Locate the cell with the specified text and output its (X, Y) center coordinate. 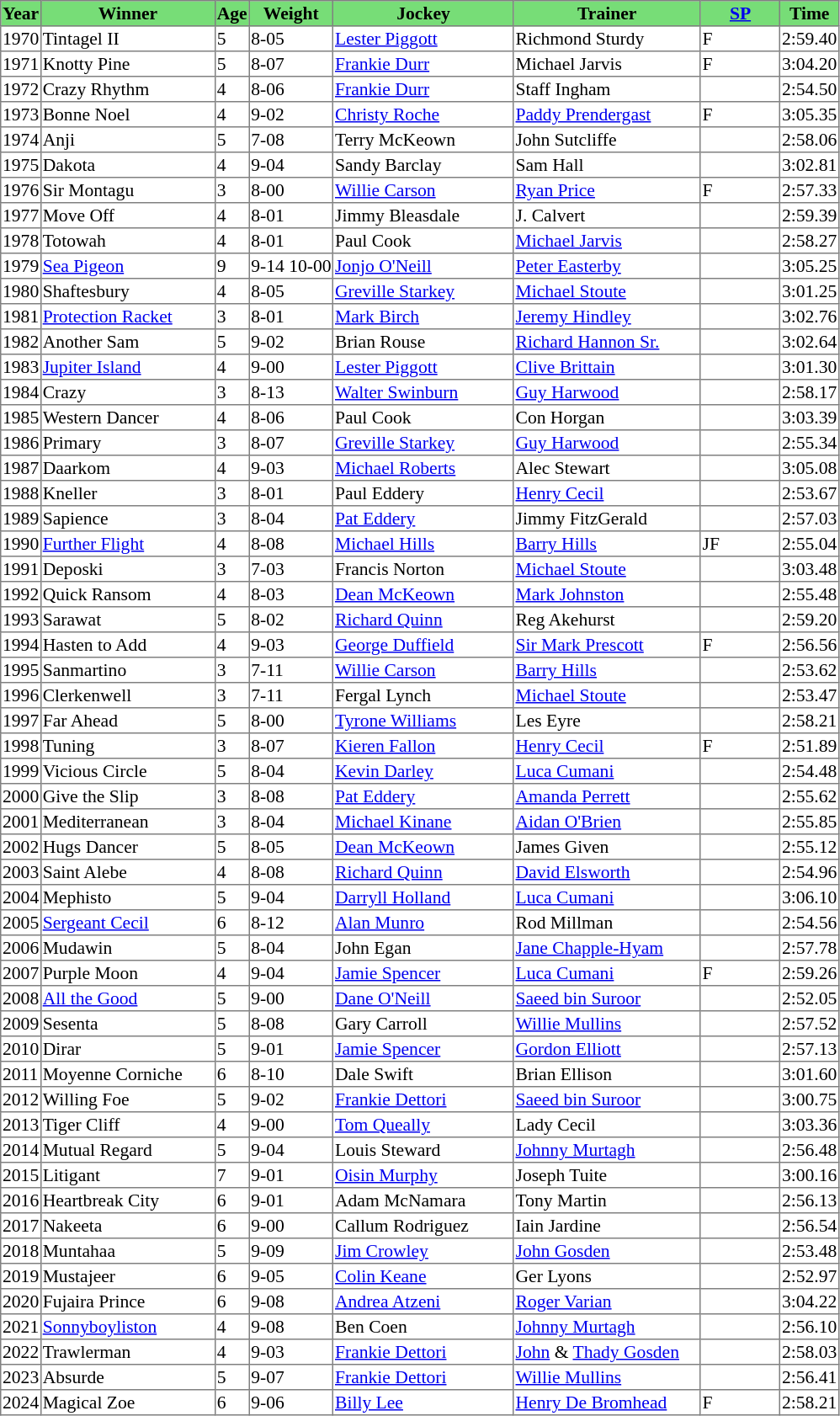
JF (740, 544)
Mark Birch (423, 317)
Knotty Pine (128, 64)
Tom Queally (423, 1125)
1990 (21, 544)
2:53.48 (810, 1251)
Fujaira Prince (128, 1302)
9-14 10-00 (291, 266)
Kevin Darley (423, 771)
2:56.13 (810, 1200)
3:05.35 (810, 114)
3:02.81 (810, 165)
2:55.62 (810, 796)
3:00.75 (810, 1099)
2:54.48 (810, 771)
Ryan Price (607, 190)
Ben Coen (423, 1327)
1989 (21, 519)
8-13 (291, 392)
2:53.62 (810, 670)
2017 (21, 1226)
2:59.20 (810, 620)
Brian Ellison (607, 1074)
Bonne Noel (128, 114)
Dakota (128, 165)
Francis Norton (423, 569)
Nakeeta (128, 1226)
1975 (21, 165)
2007 (21, 973)
Fergal Lynch (423, 695)
2004 (21, 897)
2:55.34 (810, 443)
1972 (21, 89)
Quick Ransom (128, 594)
1977 (21, 216)
1993 (21, 620)
2:55.85 (810, 822)
Litigant (128, 1175)
Purple Moon (128, 973)
7 (231, 1175)
Rod Millman (607, 923)
Gary Carroll (423, 1024)
Peter Easterby (607, 266)
Mudawin (128, 948)
Time (810, 13)
Louis Steward (423, 1150)
9-09 (291, 1251)
Sanmartino (128, 670)
Amanda Perrett (607, 796)
2:58.27 (810, 241)
Con Horgan (607, 418)
John Gosden (607, 1251)
Dirar (128, 1049)
SP (740, 13)
James Given (607, 847)
3:01.30 (810, 367)
Jonjo O'Neill (423, 266)
Staff Ingham (607, 89)
2000 (21, 796)
8-12 (291, 923)
Sarawat (128, 620)
2:54.56 (810, 923)
Mutual Regard (128, 1150)
Gordon Elliott (607, 1049)
Clerkenwell (128, 695)
2:57.13 (810, 1049)
Jimmy FitzGerald (607, 519)
1988 (21, 493)
Sandy Barclay (423, 165)
1991 (21, 569)
2:57.03 (810, 519)
1984 (21, 392)
8-03 (291, 594)
3:03.39 (810, 418)
2:55.12 (810, 847)
2:56.10 (810, 1327)
3:05.08 (810, 468)
Walter Swinburn (423, 392)
Protection Racket (128, 317)
1973 (21, 114)
Willing Foe (128, 1099)
2:59.26 (810, 973)
Heartbreak City (128, 1200)
2:56.48 (810, 1150)
Jockey (423, 13)
1987 (21, 468)
Jimmy Bleasdale (423, 216)
Terry McKeown (423, 140)
Henry De Bromhead (607, 1403)
3:00.16 (810, 1175)
2:58.03 (810, 1352)
2:58.17 (810, 392)
Billy Lee (423, 1403)
1981 (21, 317)
2:58.06 (810, 140)
Christy Roche (423, 114)
2021 (21, 1327)
7-03 (291, 569)
1992 (21, 594)
George Duffield (423, 645)
1980 (21, 291)
9-05 (291, 1276)
Mustajeer (128, 1276)
2020 (21, 1302)
Magical Zoe (128, 1403)
Mark Johnston (607, 594)
1995 (21, 670)
1982 (21, 342)
2:55.48 (810, 594)
Alan Munro (423, 923)
Sonnyboyliston (128, 1327)
Michael Kinane (423, 822)
Jim Crowley (423, 1251)
Clive Brittain (607, 367)
Further Flight (128, 544)
2008 (21, 998)
Darryll Holland (423, 897)
Primary (128, 443)
Sesenta (128, 1024)
Paul Eddery (423, 493)
3:04.20 (810, 64)
2022 (21, 1352)
2:57.33 (810, 190)
Brian Rouse (423, 342)
3:02.64 (810, 342)
Crazy Rhythm (128, 89)
Winner (128, 13)
Reg Akehurst (607, 620)
Aidan O'Brien (607, 822)
1996 (21, 695)
1998 (21, 746)
Another Sam (128, 342)
Daarkom (128, 468)
1979 (21, 266)
2:54.50 (810, 89)
Vicious Circle (128, 771)
Tiger Cliff (128, 1125)
2005 (21, 923)
Totowah (128, 241)
1985 (21, 418)
Move Off (128, 216)
Michael Hills (423, 544)
Sea Pigeon (128, 266)
Oisin Murphy (423, 1175)
1986 (21, 443)
David Elsworth (607, 872)
2002 (21, 847)
Sapience (128, 519)
2003 (21, 872)
2:57.52 (810, 1024)
2010 (21, 1049)
Sergeant Cecil (128, 923)
Year (21, 13)
Tintagel II (128, 39)
2015 (21, 1175)
2:56.56 (810, 645)
Crazy (128, 392)
Les Eyre (607, 721)
Richmond Sturdy (607, 39)
3:06.10 (810, 897)
2:54.96 (810, 872)
2019 (21, 1276)
2024 (21, 1403)
Sir Montagu (128, 190)
1976 (21, 190)
Roger Varian (607, 1302)
Mediterranean (128, 822)
2:59.40 (810, 39)
Jane Chapple-Hyam (607, 948)
2013 (21, 1125)
Kieren Fallon (423, 746)
9-06 (291, 1403)
2018 (21, 1251)
Alec Stewart (607, 468)
Far Ahead (128, 721)
3:03.36 (810, 1125)
2001 (21, 822)
Trainer (607, 13)
Dale Swift (423, 1074)
Weight (291, 13)
2:57.78 (810, 948)
1970 (21, 39)
1978 (21, 241)
Ger Lyons (607, 1276)
Jeremy Hindley (607, 317)
3:04.22 (810, 1302)
Adam McNamara (423, 1200)
2:52.97 (810, 1276)
1997 (21, 721)
Colin Keane (423, 1276)
Moyenne Corniche (128, 1074)
Saint Alebe (128, 872)
Joseph Tuite (607, 1175)
1994 (21, 645)
Trawlerman (128, 1352)
2011 (21, 1074)
2:51.89 (810, 746)
2006 (21, 948)
Deposki (128, 569)
1983 (21, 367)
2:53.67 (810, 493)
9 (231, 266)
3:05.25 (810, 266)
Kneller (128, 493)
Lady Cecil (607, 1125)
Tuning (128, 746)
2:52.05 (810, 998)
Shaftesbury (128, 291)
John & Thady Gosden (607, 1352)
Age (231, 13)
Andrea Atzeni (423, 1302)
Dane O'Neill (423, 998)
Western Dancer (128, 418)
2016 (21, 1200)
1971 (21, 64)
Muntahaa (128, 1251)
John Sutcliffe (607, 140)
J. Calvert (607, 216)
Tyrone Williams (423, 721)
8-02 (291, 620)
2012 (21, 1099)
2:53.47 (810, 695)
John Egan (423, 948)
7-08 (291, 140)
2014 (21, 1150)
Callum Rodriguez (423, 1226)
3:03.48 (810, 569)
Michael Roberts (423, 468)
1999 (21, 771)
2:59.39 (810, 216)
Absurde (128, 1377)
3:02.76 (810, 317)
Hasten to Add (128, 645)
3:01.60 (810, 1074)
Sam Hall (607, 165)
2:56.41 (810, 1377)
2:56.54 (810, 1226)
2009 (21, 1024)
Paddy Prendergast (607, 114)
Richard Hannon Sr. (607, 342)
Mephisto (128, 897)
8-10 (291, 1074)
Anji (128, 140)
9-07 (291, 1377)
2023 (21, 1377)
Hugs Dancer (128, 847)
1974 (21, 140)
2:55.04 (810, 544)
Iain Jardine (607, 1226)
Give the Slip (128, 796)
3:01.25 (810, 291)
All the Good (128, 998)
Sir Mark Prescott (607, 645)
Tony Martin (607, 1200)
Jupiter Island (128, 367)
